For the text-containing cell, return its midpoint in [X, Y] coordinate format. 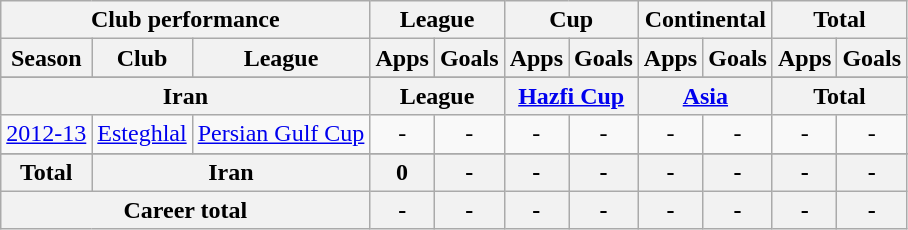
Cup [571, 20]
Season [46, 58]
Continental [705, 20]
Persian Gulf Cup [281, 134]
Career total [186, 210]
Esteghlal [142, 134]
Club [142, 58]
2012-13 [46, 134]
Club performance [186, 20]
0 [402, 172]
Asia [705, 96]
Hazfi Cup [571, 96]
